Return (x, y) of the center of cell containing provided text 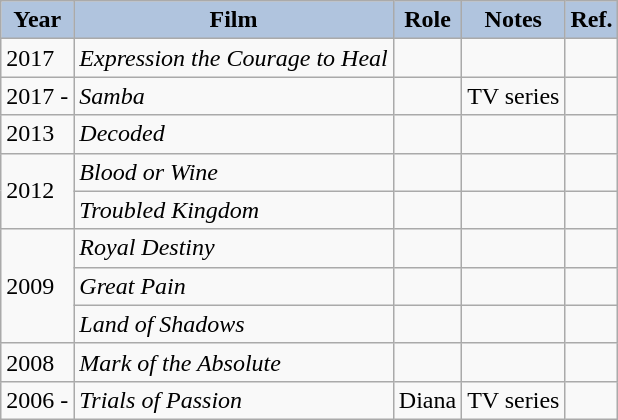
2006 - (38, 400)
Mark of the Absolute (234, 362)
Great Pain (234, 286)
Land of Shadows (234, 324)
Ref. (592, 20)
Blood or Wine (234, 172)
2017 - (38, 96)
2009 (38, 286)
Notes (514, 20)
Decoded (234, 134)
Royal Destiny (234, 248)
2012 (38, 191)
2008 (38, 362)
Film (234, 20)
Diana (427, 400)
Year (38, 20)
Expression the Courage to Heal (234, 58)
Trials of Passion (234, 400)
Samba (234, 96)
Troubled Kingdom (234, 210)
2013 (38, 134)
2017 (38, 58)
Role (427, 20)
